Return (x, y) of the center of cell containing provided text 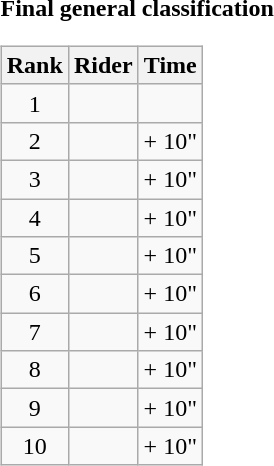
9 (34, 408)
10 (34, 446)
4 (34, 217)
5 (34, 256)
8 (34, 370)
2 (34, 141)
1 (34, 103)
Rank (34, 65)
3 (34, 179)
Rider (103, 65)
Time (170, 65)
7 (34, 332)
6 (34, 294)
